From the cell containing the given text, extract its center point as [X, Y] coordinate. 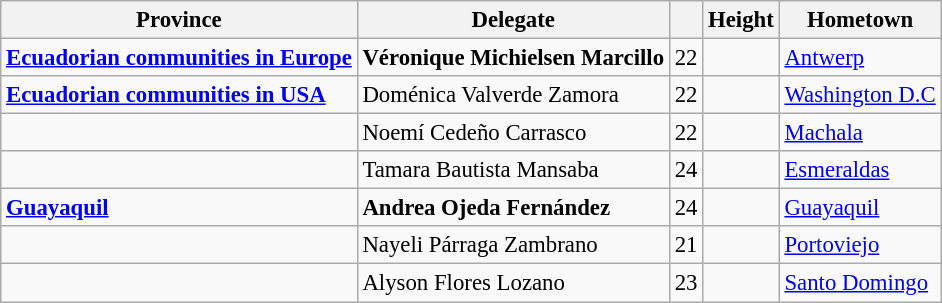
Machala [860, 133]
Doménica Valverde Zamora [513, 95]
23 [686, 283]
Delegate [513, 20]
Province [179, 20]
Véronique Michielsen Marcillo [513, 58]
Portoviejo [860, 245]
Tamara Bautista Mansaba [513, 170]
Andrea Ojeda Fernández [513, 208]
Ecuadorian communities in Europe [179, 58]
Nayeli Párraga Zambrano [513, 245]
Antwerp [860, 58]
Ecuadorian communities in USA [179, 95]
Washington D.C [860, 95]
21 [686, 245]
Santo Domingo [860, 283]
Esmeraldas [860, 170]
Alyson Flores Lozano [513, 283]
Hometown [860, 20]
Height [741, 20]
Noemí Cedeño Carrasco [513, 133]
